Extract the (X, Y) coordinate from the center of the cell holding the provided text.  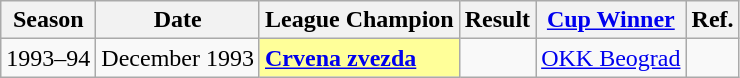
Crvena zvezda (359, 58)
Result (497, 20)
Season (48, 20)
Date (178, 20)
1993–94 (48, 58)
OKK Beograd (611, 58)
Cup Winner (611, 20)
December 1993 (178, 58)
Ref. (712, 20)
League Champion (359, 20)
